Detect which cell encompasses the target text, then output its [x, y] center coordinate. 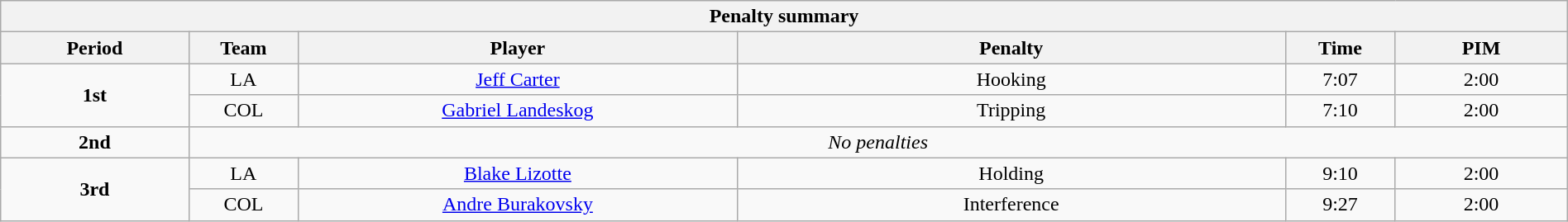
No penalties [878, 142]
Holding [1011, 173]
Period [94, 48]
3rd [94, 189]
2nd [94, 142]
Blake Lizotte [518, 173]
Interference [1011, 205]
9:27 [1340, 205]
Time [1340, 48]
1st [94, 95]
Tripping [1011, 111]
7:07 [1340, 79]
9:10 [1340, 173]
Hooking [1011, 79]
Jeff Carter [518, 79]
7:10 [1340, 111]
PIM [1481, 48]
Penalty [1011, 48]
Andre Burakovsky [518, 205]
Player [518, 48]
Gabriel Landeskog [518, 111]
Penalty summary [784, 17]
Team [243, 48]
